Identify which cell holds the provided text, then report its [X, Y] central coordinate. 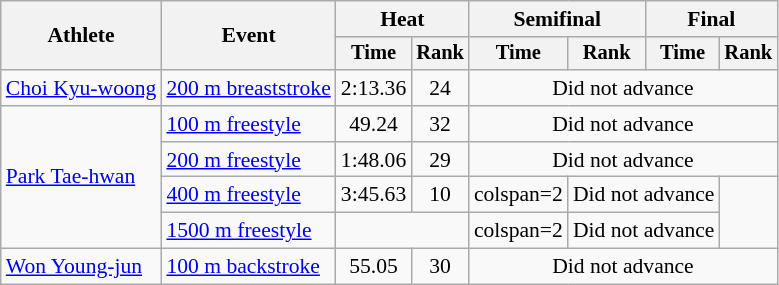
1:48.06 [374, 160]
Heat [402, 19]
2:13.36 [374, 88]
400 m freestyle [248, 195]
200 m freestyle [248, 160]
24 [440, 88]
10 [440, 195]
49.24 [374, 124]
Semifinal [558, 19]
Event [248, 36]
Final [711, 19]
30 [440, 267]
Athlete [82, 36]
1500 m freestyle [248, 231]
Choi Kyu-woong [82, 88]
100 m freestyle [248, 124]
Park Tae-hwan [82, 177]
55.05 [374, 267]
3:45.63 [374, 195]
Won Young-jun [82, 267]
200 m breaststroke [248, 88]
29 [440, 160]
100 m backstroke [248, 267]
32 [440, 124]
